Extract the [X, Y] coordinate from the center of the cell holding the provided text.  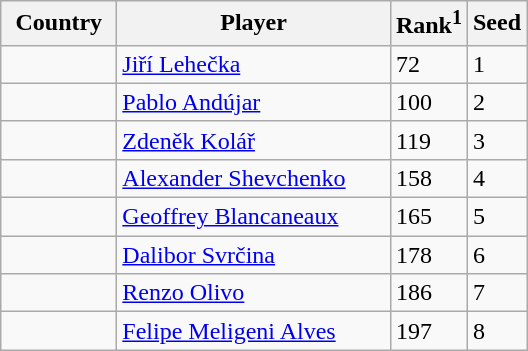
165 [428, 217]
72 [428, 64]
3 [496, 140]
178 [428, 255]
186 [428, 293]
100 [428, 102]
197 [428, 331]
Alexander Shevchenko [254, 178]
6 [496, 255]
158 [428, 178]
Jiří Lehečka [254, 64]
Geoffrey Blancaneaux [254, 217]
1 [496, 64]
5 [496, 217]
Felipe Meligeni Alves [254, 331]
Zdeněk Kolář [254, 140]
Seed [496, 24]
4 [496, 178]
Country [59, 24]
Rank1 [428, 24]
Pablo Andújar [254, 102]
7 [496, 293]
Dalibor Svrčina [254, 255]
2 [496, 102]
119 [428, 140]
Player [254, 24]
Renzo Olivo [254, 293]
8 [496, 331]
